Search for the cell housing the specified text and yield its [x, y] center coordinate. 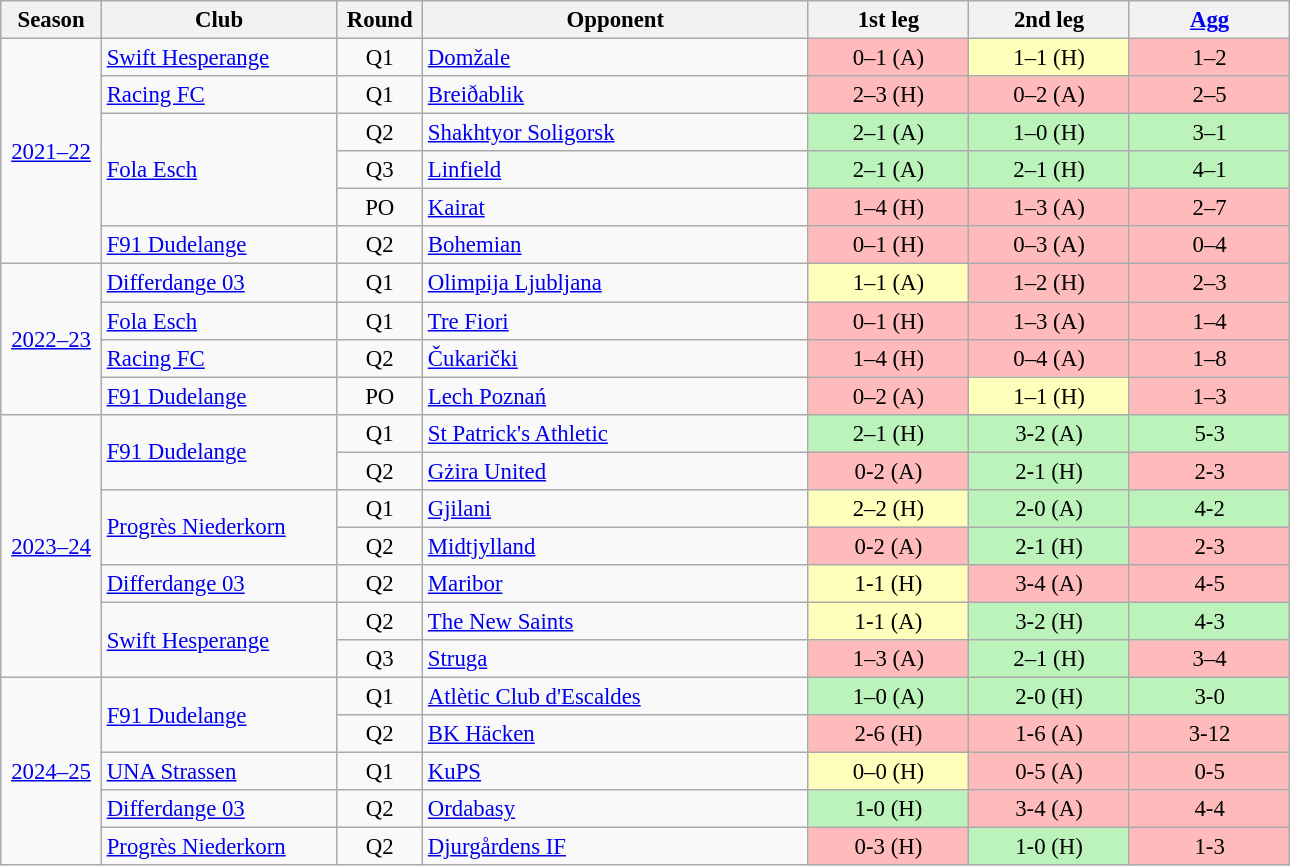
3-2 (A) [1050, 433]
Bohemian [616, 245]
1-3 [1210, 847]
4–1 [1210, 170]
1–4 [1210, 321]
1–0 (H) [1050, 133]
Čukarički [616, 358]
The New Saints [616, 621]
Shakhtyor Soligorsk [616, 133]
4-5 [1210, 584]
0-3 (H) [888, 847]
KuPS [616, 772]
Tre Fiori [616, 321]
1–1 (A) [888, 283]
Linfield [616, 170]
Gżira United [616, 471]
2023–24 [52, 546]
Gjilani [616, 509]
0–4 (A) [1050, 358]
Club [219, 20]
1–3 [1210, 396]
Lech Poznań [616, 396]
BK Häcken [616, 734]
2–3 (H) [888, 95]
1st leg [888, 20]
0–1 (A) [888, 58]
3–4 [1210, 659]
Breiðablik [616, 95]
1–8 [1210, 358]
4-4 [1210, 809]
1-6 (A) [1050, 734]
UNA Strassen [219, 772]
3-0 [1210, 697]
2–2 (H) [888, 509]
3–1 [1210, 133]
Agg [1210, 20]
0–4 [1210, 245]
Struga [616, 659]
Djurgårdens IF [616, 847]
Midtjylland [616, 546]
1–0 (A) [888, 697]
1-1 (H) [888, 584]
4-2 [1210, 509]
St Patrick's Athletic [616, 433]
5-3 [1210, 433]
Atlètic Club d'Escaldes [616, 697]
2-6 (H) [888, 734]
0-5 [1210, 772]
0–0 (H) [888, 772]
Ordabasy [616, 809]
2022–23 [52, 339]
1–2 (H) [1050, 283]
2021–22 [52, 152]
Domžale [616, 58]
Kairat [616, 208]
1–2 [1210, 58]
2024–25 [52, 772]
2-0 (H) [1050, 697]
2–3 [1210, 283]
4-3 [1210, 621]
2-0 (A) [1050, 509]
Round [380, 20]
0–3 (A) [1050, 245]
2–7 [1210, 208]
Maribor [616, 584]
Season [52, 20]
3-12 [1210, 734]
1-1 (A) [888, 621]
Opponent [616, 20]
Olimpija Ljubljana [616, 283]
0-5 (A) [1050, 772]
2nd leg [1050, 20]
2–5 [1210, 95]
3-2 (H) [1050, 621]
